Find where the given text appears and provide that cell's center as (X, Y) coordinate. 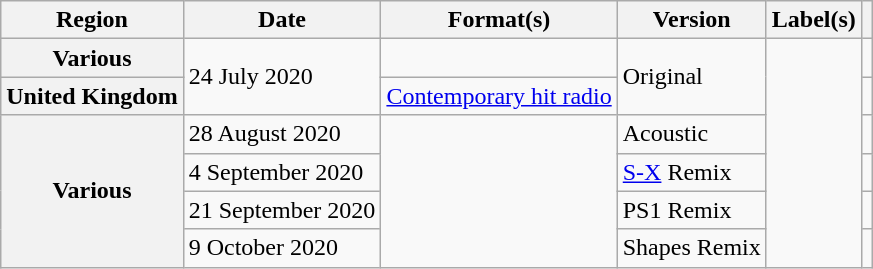
4 September 2020 (282, 172)
Region (92, 20)
Format(s) (499, 20)
24 July 2020 (282, 77)
Date (282, 20)
21 September 2020 (282, 210)
28 August 2020 (282, 134)
Label(s) (814, 20)
Version (692, 20)
Contemporary hit radio (499, 96)
Acoustic (692, 134)
Original (692, 77)
Shapes Remix (692, 248)
PS1 Remix (692, 210)
S-X Remix (692, 172)
United Kingdom (92, 96)
9 October 2020 (282, 248)
